Output the [X, Y] coordinate of the center of the cell containing the given text.  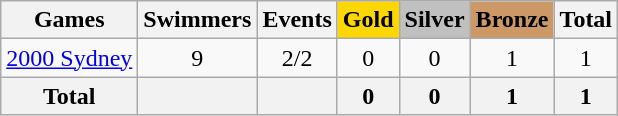
2/2 [297, 58]
2000 Sydney [70, 58]
Bronze [512, 20]
Swimmers [198, 20]
Gold [368, 20]
Events [297, 20]
Silver [434, 20]
Games [70, 20]
9 [198, 58]
